Search for the cell housing the specified text and yield its (x, y) center coordinate. 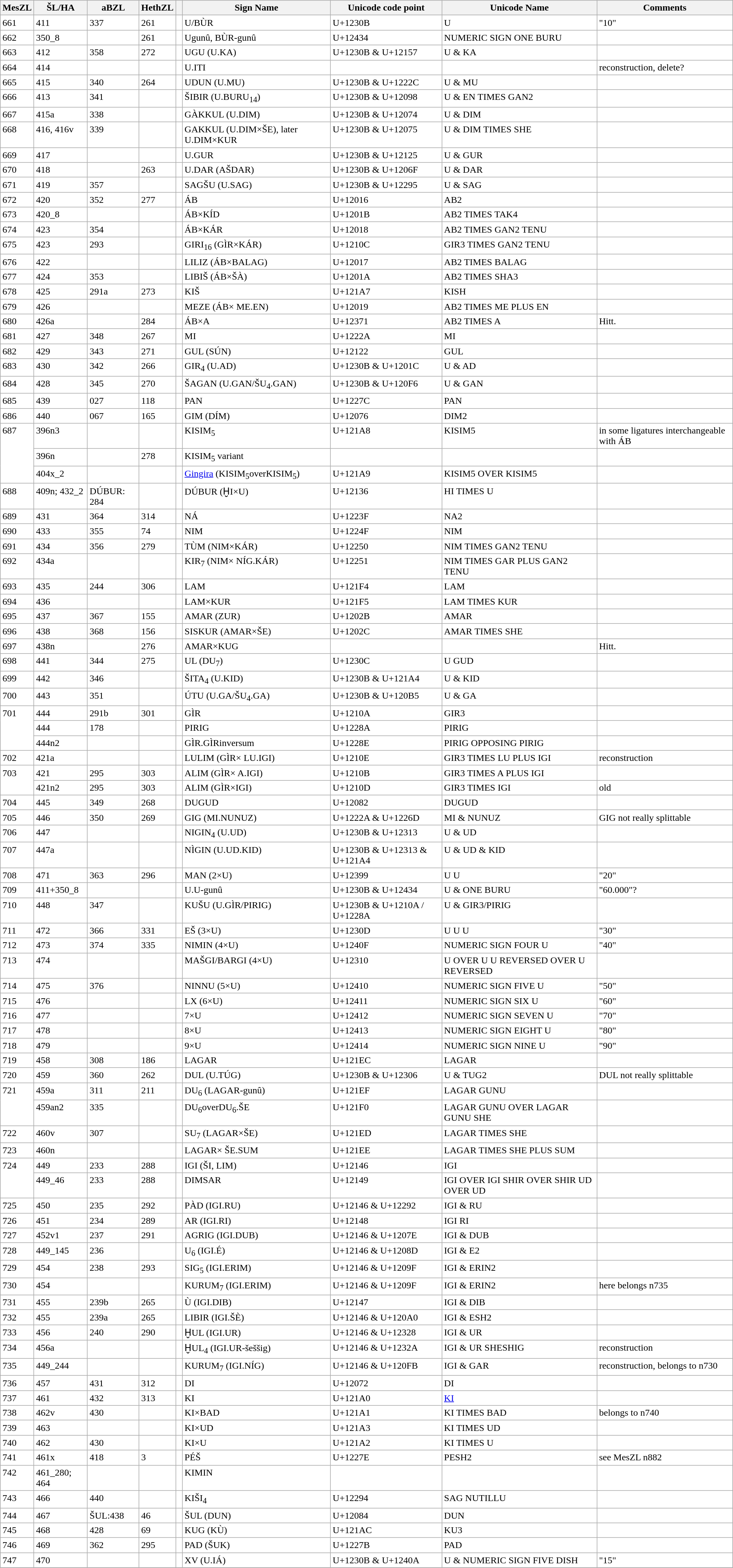
277 (157, 200)
U & AD (520, 367)
733 (17, 1333)
U+1222A & U+1226D (386, 817)
463 (60, 1428)
U+121F4 (386, 587)
IGI & E2 (520, 1252)
721 (17, 1104)
AB2 TIMES ME PLUS EN (520, 307)
U+1201A (386, 276)
U+12146 & U+120FB (386, 1367)
8×U (256, 1030)
ŠUL:438 (113, 1515)
IGI (ŠI, LIM) (256, 1165)
415 (60, 82)
707 (17, 855)
NIGIN4 (U.UD) (256, 833)
U+1230B & U+1206F (386, 170)
AR (IGI.RI) (256, 1221)
710 (17, 910)
old (665, 788)
730 (17, 1286)
U+1230B & U+12313 & U+121A4 (386, 855)
U+12148 (386, 1221)
476 (60, 1001)
695 (17, 616)
U+1201B (386, 215)
NUMERIC SIGN NINE U (520, 1045)
444n2 (60, 743)
ŠIBIR (U.BURU14) (256, 98)
U+1230B & U+12434 (386, 890)
344 (113, 662)
452v1 (60, 1236)
118 (157, 401)
KIR7 (NIM× NÍG.KÁR) (256, 566)
699 (17, 679)
AB2 TIMES TAK4 (520, 215)
EŠ (3×U) (256, 930)
IGI OVER IGI SHIR OVER SHIR UD OVER UD (520, 1186)
718 (17, 1045)
AGRIG (IGI.DUB) (256, 1236)
461_280; 464 (60, 1478)
178 (113, 728)
448 (60, 910)
745 (17, 1530)
NA2 (520, 516)
291a (113, 291)
ÁB×KÍD (256, 215)
438n (60, 646)
U.U-gunû (256, 890)
700 (17, 697)
457 (60, 1383)
DU6 (LAGAR-gunû) (256, 1091)
306 (157, 587)
KUG (KÙ) (256, 1530)
U+12412 (386, 1015)
"60.000"? (665, 890)
696 (17, 631)
IGI & UR SHESHIG (520, 1349)
434a (60, 566)
353 (113, 276)
313 (157, 1398)
DÚBUR (ḪI×U) (256, 496)
"10" (665, 23)
U & GA (520, 697)
LAGAR TIMES SHE (520, 1134)
see MesZL n882 (665, 1458)
156 (157, 631)
NIM TIMES GAR PLUS GAN2 TENU (520, 566)
678 (17, 291)
GÀKKUL (U.DIM) (256, 114)
U+1224F (386, 531)
360 (113, 1075)
U+1230B & U+12313 (386, 833)
MAN (2×U) (256, 875)
459 (60, 1075)
U+1227C (386, 401)
ALIM (GÌR×IGI) (256, 788)
351 (113, 697)
244 (113, 587)
U+12076 (386, 415)
U+12122 (386, 351)
436 (60, 602)
U+1230B & U+12157 (386, 52)
467 (60, 1515)
442 (60, 679)
U+1210A (386, 713)
155 (157, 616)
411+350_8 (60, 890)
279 (157, 546)
U+12146 & U+1232A (386, 1349)
709 (17, 890)
DUL (U.TÚG) (256, 1075)
681 (17, 336)
673 (17, 215)
NIM TIMES GAN2 TENU (520, 546)
420_8 (60, 215)
U GUD (520, 662)
438 (60, 631)
358 (113, 52)
439 (60, 401)
"15" (665, 1560)
AB2 TIMES A (520, 322)
NUMERIC SIGN SEVEN U (520, 1015)
U+12017 (386, 262)
SIG5 (IGI.ERIM) (256, 1269)
461x (60, 1458)
U+1230B & U+12125 (386, 155)
211 (157, 1091)
714 (17, 986)
711 (17, 930)
U+12414 (386, 1045)
688 (17, 496)
291b (113, 713)
U+12434 (386, 38)
U U U (520, 930)
XV (U.IÁ) (256, 1560)
664 (17, 67)
027 (113, 401)
U+1222A (386, 336)
701 (17, 728)
356 (113, 546)
350_8 (60, 38)
U+1230B & U+1201C (386, 367)
ÚTU (U.GA/ŠU4.GA) (256, 697)
U+12146 & U+12328 (386, 1333)
U+121A7 (386, 291)
338 (113, 114)
705 (17, 817)
GIG (MI.NUNUZ) (256, 817)
236 (113, 1252)
367 (113, 616)
U+12294 (386, 1499)
460v (60, 1134)
AMAR×KUG (256, 646)
689 (17, 516)
680 (17, 322)
732 (17, 1317)
AMAR (520, 616)
U+1230D (386, 930)
473 (60, 945)
U+1230B & U+120B5 (386, 697)
LIBIŠ (ÁB×ŠÀ) (256, 276)
PIRIG OPPOSING PIRIG (520, 743)
708 (17, 875)
LAGAR TIMES SHE PLUS SUM (520, 1150)
"30" (665, 930)
U+1202B (386, 616)
here belongs n735 (665, 1286)
376 (113, 986)
331 (157, 930)
SAGŠU (U.SAG) (256, 185)
LAM×KUR (256, 602)
U+1230B & U+1210A / U+1228A (386, 910)
"60" (665, 1001)
692 (17, 566)
NUMERIC SIGN FIVE U (520, 986)
437 (60, 616)
415a (60, 114)
343 (113, 351)
GUL (SÚN) (256, 351)
409n; 432_2 (60, 496)
449 (60, 1165)
462v (60, 1413)
NUMERIC SIGN SIX U (520, 1001)
704 (17, 802)
46 (157, 1515)
DIM2 (520, 415)
364 (113, 516)
697 (17, 646)
422 (60, 262)
ÁB (256, 200)
349 (113, 802)
347 (113, 910)
345 (113, 385)
ḪUL (IGI.UR) (256, 1333)
KI TIMES U (520, 1443)
461 (60, 1398)
U.GUR (256, 155)
432 (113, 1398)
445 (60, 802)
296 (157, 875)
U+12399 (386, 875)
698 (17, 662)
9×U (256, 1045)
AB2 (520, 200)
U & DIM (520, 114)
734 (17, 1349)
350 (113, 817)
264 (157, 82)
"80" (665, 1030)
U+121F0 (386, 1113)
DÚBUR: 284 (113, 496)
447 (60, 833)
U+12082 (386, 802)
PAD (520, 1545)
703 (17, 780)
KISH (520, 291)
U.ITI (256, 67)
Unicode code point (386, 8)
LAM TIMES KUR (520, 602)
U+1230B & U+121A4 (386, 679)
289 (157, 1221)
706 (17, 833)
662 (17, 38)
263 (157, 170)
273 (157, 291)
74 (157, 531)
U+121A9 (386, 475)
KU3 (520, 1530)
U+12146 (386, 1165)
292 (157, 1206)
U+1210B (386, 773)
729 (17, 1269)
DUN (520, 1515)
291 (157, 1236)
396n (60, 457)
746 (17, 1545)
735 (17, 1367)
668 (17, 135)
ŠAGAN (U.GAN/ŠU4.GAN) (256, 385)
272 (157, 52)
NUMERIC SIGN EIGHT U (520, 1030)
U & EN TIMES GAN2 (520, 98)
479 (60, 1045)
U/BÙR (256, 23)
U (520, 23)
KUŠU (U.GÌR/PIRIG) (256, 910)
275 (157, 662)
KIMIN (256, 1478)
683 (17, 367)
LX (6×U) (256, 1001)
SAG NUTILLU (520, 1499)
U+12146 & U+12292 (386, 1206)
U & KID (520, 679)
462 (60, 1443)
U+12410 (386, 986)
740 (17, 1443)
312 (157, 1383)
GIG not really splittable (665, 817)
LAGAR GUNU OVER LAGAR GUNU SHE (520, 1113)
U+1230B & U+120F6 (386, 385)
U+1240F (386, 945)
341 (113, 98)
U+12251 (386, 566)
743 (17, 1499)
693 (17, 587)
AB2 TIMES SHA3 (520, 276)
GIR3 TIMES IGI (520, 788)
459a (60, 1091)
U+121A3 (386, 1428)
234 (113, 1221)
U & UD (520, 833)
U+12016 (386, 200)
U+1230B (386, 23)
U+1227E (386, 1458)
239a (113, 1317)
420 (60, 200)
240 (113, 1333)
"20" (665, 875)
Unicode Name (520, 8)
737 (17, 1398)
U OVER U U REVERSED OVER U REVERSED (520, 966)
GIR3 TIMES LU PLUS IGI (520, 758)
U+1230B & U+12098 (386, 98)
U+121A2 (386, 1443)
LAGAR× ŠE.SUM (256, 1150)
728 (17, 1252)
237 (113, 1236)
IGI & RU (520, 1206)
661 (17, 23)
374 (113, 945)
LULIM (GÌR× LU.IGI) (256, 758)
460n (60, 1150)
726 (17, 1221)
MEZE (ÁB× ME.EN) (256, 307)
426 (60, 307)
267 (157, 336)
AMAR (ZUR) (256, 616)
067 (113, 415)
474 (60, 966)
691 (17, 546)
354 (113, 229)
301 (157, 713)
KISIM5 OVER KISIM5 (520, 475)
738 (17, 1413)
722 (17, 1134)
DU6overDU6.ŠE (256, 1113)
458 (60, 1060)
284 (157, 322)
UGU (U.KA) (256, 52)
GIR3 TIMES A PLUS IGI (520, 773)
U.DAR (AŠDAR) (256, 170)
262 (157, 1075)
U+1228A (386, 728)
449_46 (60, 1186)
669 (17, 155)
U+12413 (386, 1030)
271 (157, 351)
475 (60, 986)
U+1210D (386, 788)
425 (60, 291)
MAŠGI/BARGI (4×U) (256, 966)
MI & NUNUZ (520, 817)
421n2 (60, 788)
U+12149 (386, 1186)
270 (157, 385)
KI TIMES BAD (520, 1413)
aBZL (113, 8)
UL (DU7) (256, 662)
U+1210E (386, 758)
NÌGIN (U.UD.KID) (256, 855)
417 (60, 155)
NUMERIC SIGN FOUR U (520, 945)
Sign Name (256, 8)
U & SAG (520, 185)
U & DAR (520, 170)
U+12371 (386, 322)
HethZL (157, 8)
747 (17, 1560)
U+12019 (386, 307)
IGI & UR (520, 1333)
U+121A1 (386, 1413)
HI TIMES U (520, 496)
346 (113, 679)
IGI & DUB (520, 1236)
456 (60, 1333)
724 (17, 1178)
366 (113, 930)
477 (60, 1015)
679 (17, 307)
165 (157, 415)
447a (60, 855)
MesZL (17, 8)
702 (17, 758)
357 (113, 185)
U+1230B & U+1222C (386, 82)
307 (113, 1134)
belongs to n740 (665, 1413)
U+12147 (386, 1302)
443 (60, 697)
419 (60, 185)
KURUM7 (IGI.NÍG) (256, 1367)
in some ligatures interchangeable with ÁB (665, 436)
694 (17, 602)
416, 416v (60, 135)
U+12250 (386, 546)
466 (60, 1499)
AMAR TIMES SHE (520, 631)
KI×UD (256, 1428)
719 (17, 1060)
SU7 (LAGAR×ŠE) (256, 1134)
U+1230B & U+12074 (386, 114)
433 (60, 531)
U+12146 & U+120A0 (386, 1317)
684 (17, 385)
690 (17, 531)
U & GAN (520, 385)
TÙM (NIM×KÁR) (256, 546)
411 (60, 23)
U+1223F (386, 516)
414 (60, 67)
U+12146 & U+1208D (386, 1252)
Ugunû, BÙR-gunû (256, 38)
IGI RI (520, 1221)
"40" (665, 945)
717 (17, 1030)
471 (60, 875)
278 (157, 457)
DIMSAR (256, 1186)
AB2 TIMES BALAG (520, 262)
U+12072 (386, 1383)
ALIM (GÌR× A.IGI) (256, 773)
ŠL/HA (60, 8)
478 (60, 1030)
U+1230C (386, 662)
DUL not really splittable (665, 1075)
GÌR.GÌRinversum (256, 743)
U U (520, 875)
342 (113, 367)
ŠUL (DUN) (256, 1515)
IGI & DIB (520, 1302)
Gingira (KISIM5overKISIM5) (256, 475)
KI×BAD (256, 1413)
421a (60, 758)
736 (17, 1383)
308 (113, 1060)
446 (60, 817)
685 (17, 401)
429 (60, 351)
LAGAR GUNU (520, 1091)
PÉŠ (256, 1458)
352 (113, 200)
413 (60, 98)
665 (17, 82)
U+12018 (386, 229)
337 (113, 23)
GAKKUL (U.DIM×ŠE), later U.DIM×KUR (256, 135)
U & TUG2 (520, 1075)
412 (60, 52)
469 (60, 1545)
U+1230B & U+12295 (386, 185)
720 (17, 1075)
IGI & ESH2 (520, 1317)
KURUM7 (IGI.ERIM) (256, 1286)
742 (17, 1478)
LIBIR (IGI.ŠÈ) (256, 1317)
675 (17, 246)
U+1210C (386, 246)
U+1230B & U+12306 (386, 1075)
U & ONE BURU (520, 890)
186 (157, 1060)
U & KA (520, 52)
U+12411 (386, 1001)
314 (157, 516)
KIŠI4 (256, 1499)
69 (157, 1530)
311 (113, 1091)
U+12084 (386, 1515)
ŠITA4 (U.KID) (256, 679)
435 (60, 587)
U+121EF (386, 1091)
"50" (665, 986)
468 (60, 1530)
reconstruction, delete? (665, 67)
U+121EE (386, 1150)
NUMERIC SIGN ONE BURU (520, 38)
741 (17, 1458)
449_145 (60, 1252)
470 (60, 1560)
NÁ (256, 516)
404x_2 (60, 475)
UDUN (U.MU) (256, 82)
459an2 (60, 1113)
727 (17, 1236)
PAD (ŠUK) (256, 1545)
KISIM5 variant (256, 457)
339 (113, 135)
"90" (665, 1045)
725 (17, 1206)
GIR3 TIMES GAN2 TENU (520, 246)
715 (17, 1001)
363 (113, 875)
U+121F5 (386, 602)
ÁB×A (256, 322)
U+1230B & U+1240A (386, 1560)
KIŠ (256, 291)
276 (157, 646)
U & GUR (520, 155)
KI TIMES UD (520, 1428)
362 (113, 1545)
424 (60, 276)
GIR4 (U.AD) (256, 367)
U6 (IGI.É) (256, 1252)
238 (113, 1269)
450 (60, 1206)
235 (113, 1206)
671 (17, 185)
744 (17, 1515)
Comments (665, 8)
396n3 (60, 436)
U+1202C (386, 631)
U & GIR3/PIRIG (520, 910)
682 (17, 351)
NINNU (5×U) (256, 986)
IGI (520, 1165)
U+1230B & U+12075 (386, 135)
U & NUMERIC SIGN FIVE DISH (520, 1560)
687 (17, 453)
672 (17, 200)
U+12136 (386, 496)
731 (17, 1302)
239b (113, 1302)
GIM (DÍM) (256, 415)
GUL (520, 351)
723 (17, 1150)
340 (113, 82)
reconstruction, belongs to n730 (665, 1367)
663 (17, 52)
GÌR (256, 713)
7×U (256, 1015)
U+121A8 (386, 436)
449_244 (60, 1367)
SISKUR (AMAR×ŠE) (256, 631)
472 (60, 930)
677 (17, 276)
PESH2 (520, 1458)
NIMIN (4×U) (256, 945)
U+121A0 (386, 1398)
712 (17, 945)
670 (17, 170)
U+121ED (386, 1134)
434 (60, 546)
426a (60, 322)
676 (17, 262)
739 (17, 1428)
716 (17, 1015)
3 (157, 1458)
"70" (665, 1015)
U+12146 & U+1207E (386, 1236)
355 (113, 531)
368 (113, 631)
451 (60, 1221)
713 (17, 966)
269 (157, 817)
U+12310 (386, 966)
IGI & GAR (520, 1367)
686 (17, 415)
666 (17, 98)
348 (113, 336)
AB2 TIMES GAN2 TENU (520, 229)
290 (157, 1333)
U+121EC (386, 1060)
U+1228E (386, 743)
667 (17, 114)
ÁB×KÁR (256, 229)
U+121AC (386, 1530)
266 (157, 367)
GIR3 (520, 713)
GIRI16 (GÌR×KÁR) (256, 246)
U & MU (520, 82)
U & UD & KID (520, 855)
Ù (IGI.DIB) (256, 1302)
674 (17, 229)
268 (157, 802)
PÀD (IGI.RU) (256, 1206)
U+1227B (386, 1545)
LILIZ (ÁB×BALAG) (256, 262)
421 (60, 773)
ḪUL4 (IGI.UR-šeššig) (256, 1349)
427 (60, 336)
KI×U (256, 1443)
U & DIM TIMES SHE (520, 135)
441 (60, 662)
456a (60, 1349)
